Provide the (X, Y) coordinate of the cell's center where the given text is located.  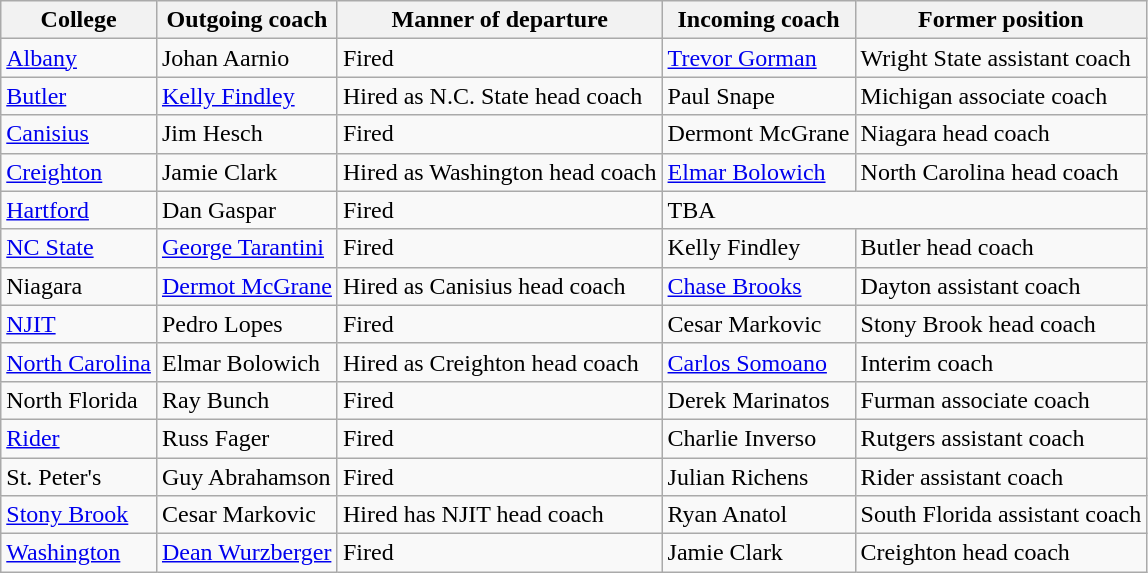
Dermont McGrane (758, 134)
Wright State assistant coach (1001, 58)
Charlie Inverso (758, 438)
Hired as Washington head coach (500, 172)
Russ Fager (246, 438)
Ryan Anatol (758, 515)
North Florida (79, 400)
Manner of departure (500, 20)
Hired as N.C. State head coach (500, 96)
North Carolina (79, 362)
Guy Abrahamson (246, 477)
Michigan associate coach (1001, 96)
Dayton assistant coach (1001, 286)
Niagara (79, 286)
Incoming coach (758, 20)
Dan Gaspar (246, 210)
Chase Brooks (758, 286)
TBA (904, 210)
Pedro Lopes (246, 324)
Furman associate coach (1001, 400)
George Tarantini (246, 248)
Stony Brook head coach (1001, 324)
Hired has NJIT head coach (500, 515)
Creighton (79, 172)
Dean Wurzberger (246, 553)
Stony Brook (79, 515)
Canisius (79, 134)
Hartford (79, 210)
College (79, 20)
Julian Richens (758, 477)
Hired as Creighton head coach (500, 362)
Former position (1001, 20)
Rider assistant coach (1001, 477)
Derek Marinatos (758, 400)
Rutgers assistant coach (1001, 438)
Carlos Somoano (758, 362)
Washington (79, 553)
Rider (79, 438)
Interim coach (1001, 362)
Butler (79, 96)
Trevor Gorman (758, 58)
Niagara head coach (1001, 134)
North Carolina head coach (1001, 172)
Johan Aarnio (246, 58)
NC State (79, 248)
Creighton head coach (1001, 553)
Butler head coach (1001, 248)
South Florida assistant coach (1001, 515)
Hired as Canisius head coach (500, 286)
Dermot McGrane (246, 286)
Albany (79, 58)
St. Peter's (79, 477)
Paul Snape (758, 96)
Jim Hesch (246, 134)
Outgoing coach (246, 20)
NJIT (79, 324)
Ray Bunch (246, 400)
